From the cell containing the given text, extract its center point as (x, y) coordinate. 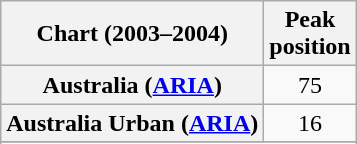
Peakposition (310, 34)
75 (310, 85)
Australia Urban (ARIA) (132, 123)
Australia (ARIA) (132, 85)
16 (310, 123)
Chart (2003–2004) (132, 34)
